Provide the [x, y] coordinate of the cell's center where the given text is located.  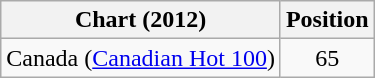
Position [327, 20]
65 [327, 58]
Canada (Canadian Hot 100) [141, 58]
Chart (2012) [141, 20]
